From the cell containing the given text, extract its center point as (X, Y) coordinate. 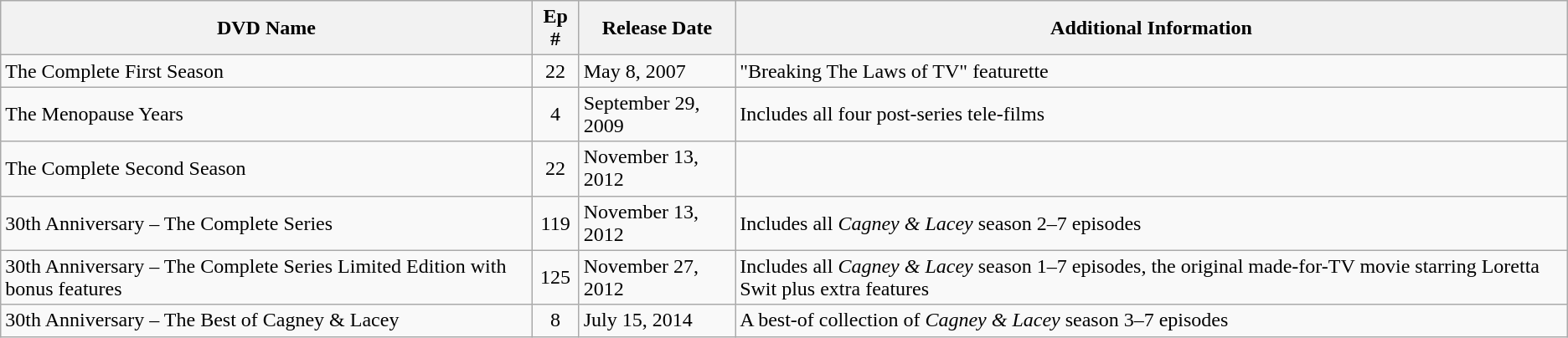
Includes all Cagney & Lacey season 1–7 episodes, the original made-for-TV movie starring Loretta Swit plus extra features (1152, 278)
8 (555, 320)
Includes all Cagney & Lacey season 2–7 episodes (1152, 223)
DVD Name (266, 28)
November 27, 2012 (657, 278)
The Complete Second Season (266, 169)
A best-of collection of Cagney & Lacey season 3–7 episodes (1152, 320)
4 (555, 114)
September 29, 2009 (657, 114)
Includes all four post-series tele-films (1152, 114)
The Menopause Years (266, 114)
30th Anniversary – The Complete Series Limited Edition with bonus features (266, 278)
Release Date (657, 28)
Ep # (555, 28)
125 (555, 278)
119 (555, 223)
July 15, 2014 (657, 320)
Additional Information (1152, 28)
30th Anniversary – The Best of Cagney & Lacey (266, 320)
"Breaking The Laws of TV" featurette (1152, 71)
30th Anniversary – The Complete Series (266, 223)
May 8, 2007 (657, 71)
The Complete First Season (266, 71)
